Output the [x, y] coordinate of the center of the cell containing the given text.  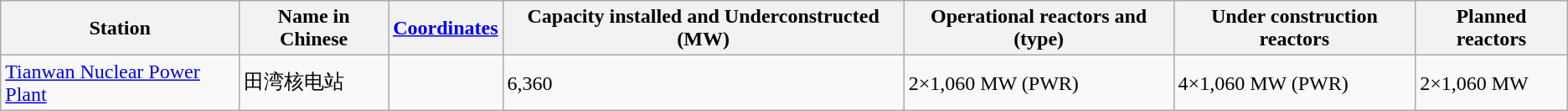
Planned reactors [1492, 29]
Capacity installed and Underconstructed (MW) [704, 29]
Station [121, 29]
田湾核电站 [314, 82]
2×1,060 MW [1492, 82]
Under construction reactors [1295, 29]
6,360 [704, 82]
2×1,060 MW (PWR) [1039, 82]
Name in Chinese [314, 29]
Tianwan Nuclear Power Plant [121, 82]
Operational reactors and (type) [1039, 29]
Coordinates [446, 29]
4×1,060 MW (PWR) [1295, 82]
